Capture the cell that displays the provided text and extract its (x, y) central coordinate. 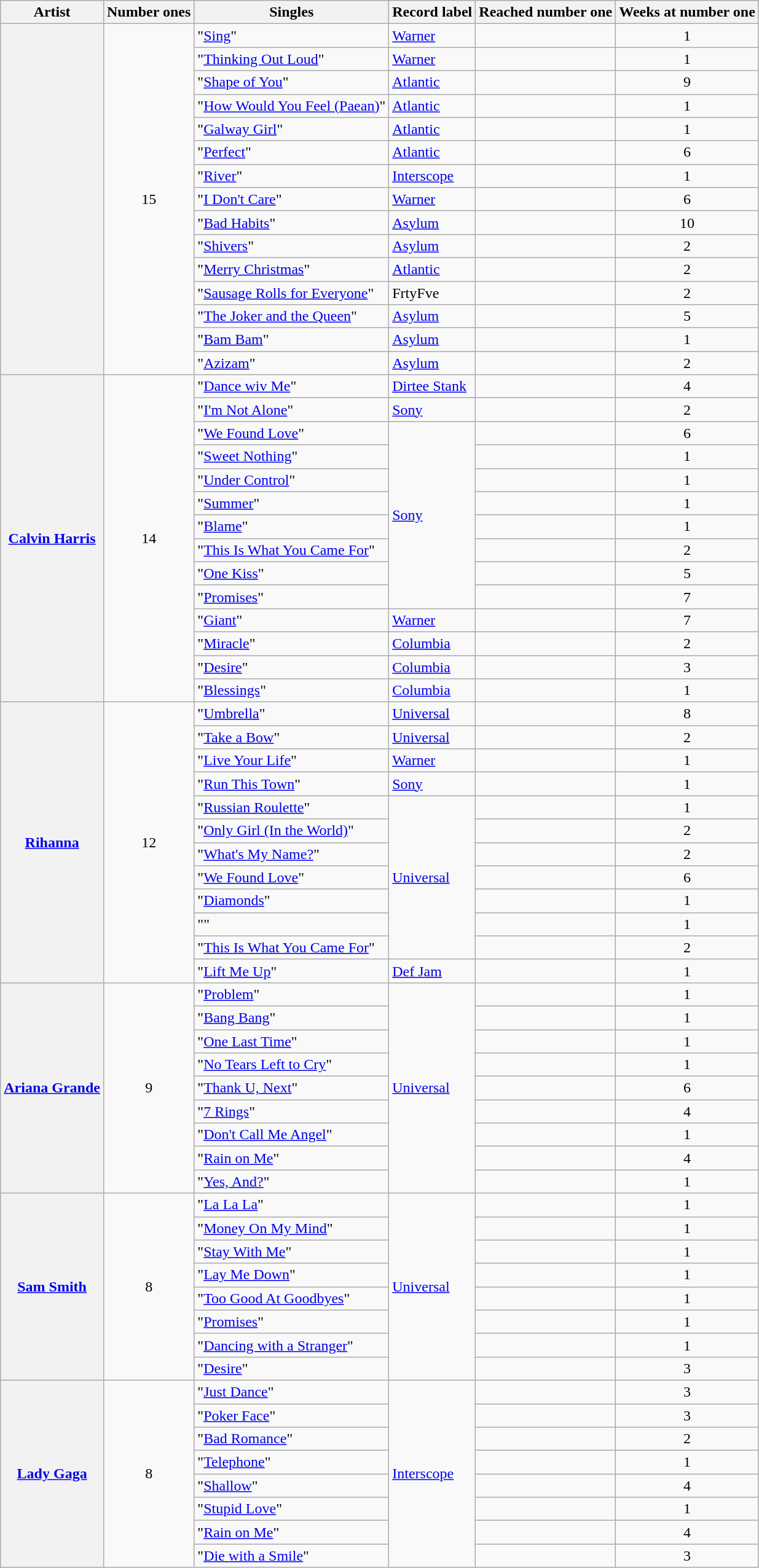
"I'm Not Alone" (291, 410)
"Yes, And?" (291, 1182)
"One Kiss" (291, 573)
"Sausage Rolls for Everyone" (291, 293)
14 (149, 538)
"La La La" (291, 1205)
"Die with a Smile" (291, 1556)
"One Last Time" (291, 1041)
"Live Your Life" (291, 761)
"River" (291, 176)
"Stupid Love" (291, 1509)
15 (149, 199)
Singles (291, 12)
10 (687, 222)
"Run This Town" (291, 784)
"Too Good At Goodbyes" (291, 1298)
Sam Smith (52, 1287)
Def Jam (433, 971)
Record label (433, 12)
Weeks at number one (687, 12)
"Dance wiv Me" (291, 386)
"Under Control" (291, 480)
"Sweet Nothing" (291, 457)
"How Would You Feel (Paean)" (291, 106)
"Don't Call Me Angel" (291, 1135)
"Diamonds" (291, 901)
"Lift Me Up" (291, 971)
"Lay Me Down" (291, 1275)
"Shivers" (291, 246)
"Russian Roulette" (291, 807)
FrtyFve (433, 293)
"Poker Face" (291, 1415)
"Azizam" (291, 363)
Number ones (149, 12)
"Miracle" (291, 643)
"Thank U, Next" (291, 1088)
"Only Girl (In the World)" (291, 831)
"Take a Bow" (291, 737)
"Sing" (291, 36)
"Perfect" (291, 152)
"Galway Girl" (291, 129)
"Thinking Out Loud" (291, 59)
"Summer" (291, 503)
"Money On My Mind" (291, 1228)
Artist (52, 12)
Lady Gaga (52, 1473)
Dirtee Stank (433, 386)
Rihanna (52, 843)
Ariana Grande (52, 1088)
"Blame" (291, 527)
"Bad Romance" (291, 1439)
"Umbrella" (291, 714)
Reached number one (546, 12)
"7 Rings" (291, 1111)
"I Don't Care" (291, 199)
"No Tears Left to Cry" (291, 1065)
"Problem" (291, 994)
"Shape of You" (291, 82)
"Giant" (291, 620)
Calvin Harris (52, 538)
"Bad Habits" (291, 222)
"" (291, 924)
"Dancing with a Stranger" (291, 1345)
"What's My Name?" (291, 854)
"Shallow" (291, 1486)
"Just Dance" (291, 1392)
"Bam Bam" (291, 340)
12 (149, 843)
"Stay With Me" (291, 1252)
"Merry Christmas" (291, 269)
"Bang Bang" (291, 1017)
"The Joker and the Queen" (291, 316)
"Blessings" (291, 691)
"Telephone" (291, 1462)
